Extract the (x, y) coordinate from the center of the cell holding the provided text.  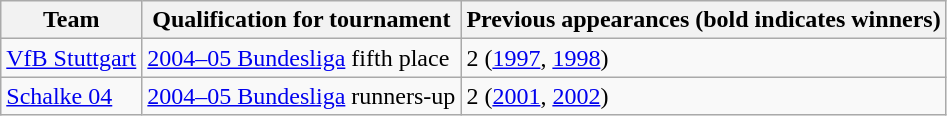
2004–05 Bundesliga runners-up (302, 96)
Team (72, 20)
2 (2001, 2002) (704, 96)
VfB Stuttgart (72, 58)
2 (1997, 1998) (704, 58)
Schalke 04 (72, 96)
Previous appearances (bold indicates winners) (704, 20)
2004–05 Bundesliga fifth place (302, 58)
Qualification for tournament (302, 20)
